Determine the (X, Y) coordinate at the center of the cell enclosing the given text.  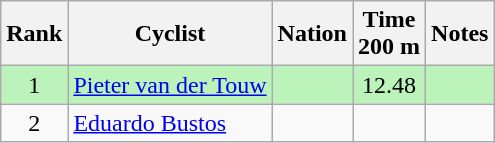
Eduardo Bustos (170, 123)
Pieter van der Touw (170, 85)
Rank (34, 34)
2 (34, 123)
Nation (312, 34)
Notes (460, 34)
1 (34, 85)
Time200 m (388, 34)
12.48 (388, 85)
Cyclist (170, 34)
